Provide the [X, Y] coordinate of the cell's center where the given text is located.  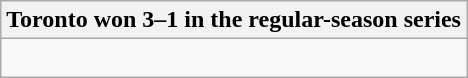
Toronto won 3–1 in the regular-season series [234, 20]
